Provide the [X, Y] coordinate of the cell's center where the given text is located.  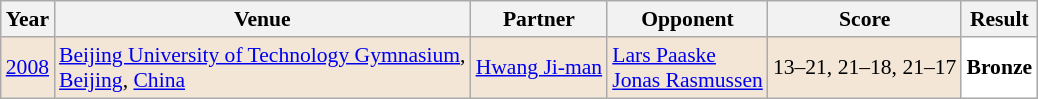
Score [865, 19]
2008 [28, 68]
Hwang Ji-man [540, 68]
Year [28, 19]
Beijing University of Technology Gymnasium,Beijing, China [262, 68]
Venue [262, 19]
Opponent [688, 19]
Bronze [999, 68]
13–21, 21–18, 21–17 [865, 68]
Partner [540, 19]
Result [999, 19]
Lars Paaske Jonas Rasmussen [688, 68]
